Output the [x, y] coordinate of the center of the cell containing the given text.  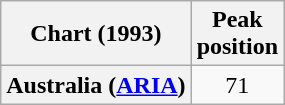
Peakposition [237, 34]
Chart (1993) [96, 34]
71 [237, 85]
Australia (ARIA) [96, 85]
